Identify which cell holds the provided text, then report its (x, y) central coordinate. 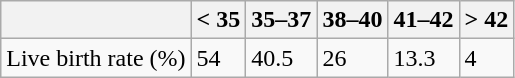
26 (352, 58)
35–37 (282, 20)
54 (218, 58)
Live birth rate (%) (96, 58)
38–40 (352, 20)
40.5 (282, 58)
4 (486, 58)
> 42 (486, 20)
13.3 (424, 58)
41–42 (424, 20)
< 35 (218, 20)
